Search for the cell housing the specified text and yield its (x, y) center coordinate. 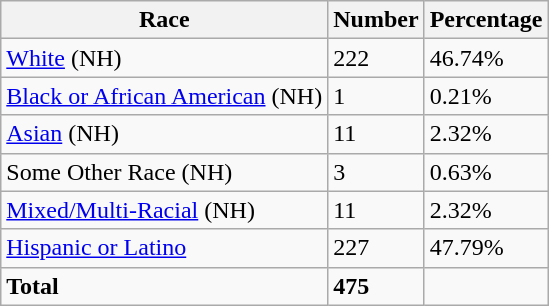
475 (376, 286)
Number (376, 20)
222 (376, 58)
Percentage (486, 20)
Hispanic or Latino (164, 248)
1 (376, 96)
Race (164, 20)
0.21% (486, 96)
3 (376, 172)
Asian (NH) (164, 134)
Some Other Race (NH) (164, 172)
227 (376, 248)
47.79% (486, 248)
0.63% (486, 172)
White (NH) (164, 58)
46.74% (486, 58)
Total (164, 286)
Mixed/Multi-Racial (NH) (164, 210)
Black or African American (NH) (164, 96)
